Pinpoint the cell where the given text exists, returning its (x, y) midpoint coordinate. 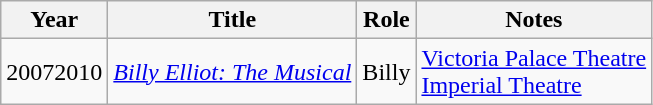
Title (232, 20)
Victoria Palace TheatreImperial Theatre (534, 72)
Billy Elliot: The Musical (232, 72)
20072010 (54, 72)
Role (386, 20)
Year (54, 20)
Billy (386, 72)
Notes (534, 20)
